Output the [X, Y] coordinate of the center of the cell containing the given text.  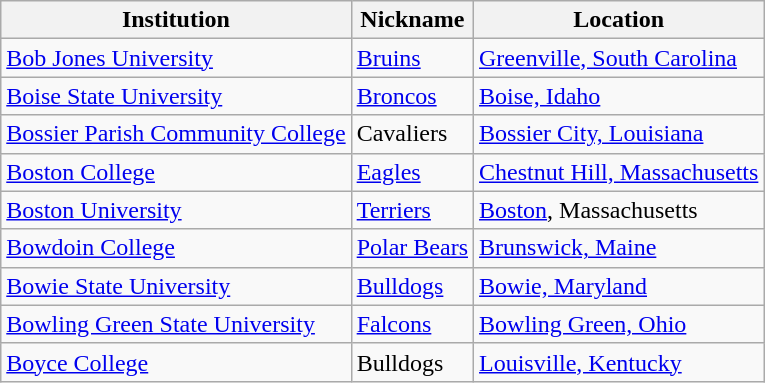
Falcons [412, 324]
Brunswick, Maine [619, 248]
Broncos [412, 96]
Location [619, 20]
Bowie State University [176, 286]
Bowie, Maryland [619, 286]
Bossier City, Louisiana [619, 134]
Cavaliers [412, 134]
Bowling Green, Ohio [619, 324]
Chestnut Hill, Massachusetts [619, 172]
Institution [176, 20]
Boston, Massachusetts [619, 210]
Louisville, Kentucky [619, 362]
Boise, Idaho [619, 96]
Eagles [412, 172]
Bossier Parish Community College [176, 134]
Nickname [412, 20]
Bowdoin College [176, 248]
Bob Jones University [176, 58]
Bruins [412, 58]
Boise State University [176, 96]
Bowling Green State University [176, 324]
Greenville, South Carolina [619, 58]
Boston University [176, 210]
Polar Bears [412, 248]
Boyce College [176, 362]
Boston College [176, 172]
Terriers [412, 210]
